Determine the [X, Y] coordinate at the center of the cell enclosing the given text.  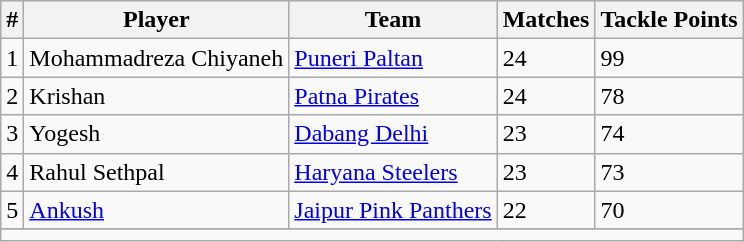
4 [12, 172]
Krishan [156, 96]
74 [669, 134]
# [12, 20]
1 [12, 58]
Mohammadreza Chiyaneh [156, 58]
3 [12, 134]
Patna Pirates [393, 96]
99 [669, 58]
Matches [546, 20]
78 [669, 96]
Yogesh [156, 134]
22 [546, 210]
Team [393, 20]
73 [669, 172]
Puneri Paltan [393, 58]
Jaipur Pink Panthers [393, 210]
2 [12, 96]
Player [156, 20]
Rahul Sethpal [156, 172]
Tackle Points [669, 20]
Dabang Delhi [393, 134]
70 [669, 210]
Haryana Steelers [393, 172]
Ankush [156, 210]
5 [12, 210]
